Provide the (X, Y) coordinate of the cell's center where the given text is located.  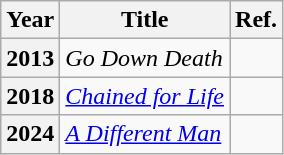
Ref. (256, 20)
Go Down Death (145, 58)
Chained for Life (145, 96)
2024 (30, 134)
2018 (30, 96)
Year (30, 20)
2013 (30, 58)
Title (145, 20)
A Different Man (145, 134)
